Output the (X, Y) coordinate of the center of the cell containing the given text.  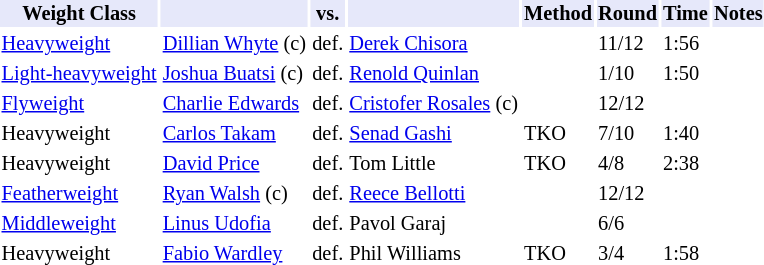
1:56 (685, 44)
Ryan Walsh (c) (234, 194)
Middleweight (79, 224)
Method (558, 14)
Time (685, 14)
vs. (328, 14)
Charlie Edwards (234, 104)
1:40 (685, 134)
2:38 (685, 164)
David Price (234, 164)
Light-heavyweight (79, 74)
6/6 (628, 224)
4/8 (628, 164)
Derek Chisora (434, 44)
1:50 (685, 74)
Pavol Garaj (434, 224)
Renold Quinlan (434, 74)
Featherweight (79, 194)
Senad Gashi (434, 134)
Dillian Whyte (c) (234, 44)
Reece Bellotti (434, 194)
Cristofer Rosales (c) (434, 104)
11/12 (628, 44)
Round (628, 14)
Joshua Buatsi (c) (234, 74)
1/10 (628, 74)
7/10 (628, 134)
Weight Class (79, 14)
Carlos Takam (234, 134)
Tom Little (434, 164)
Notes (738, 14)
Linus Udofia (234, 224)
Flyweight (79, 104)
